Provide the [X, Y] coordinate of the cell's center where the given text is located.  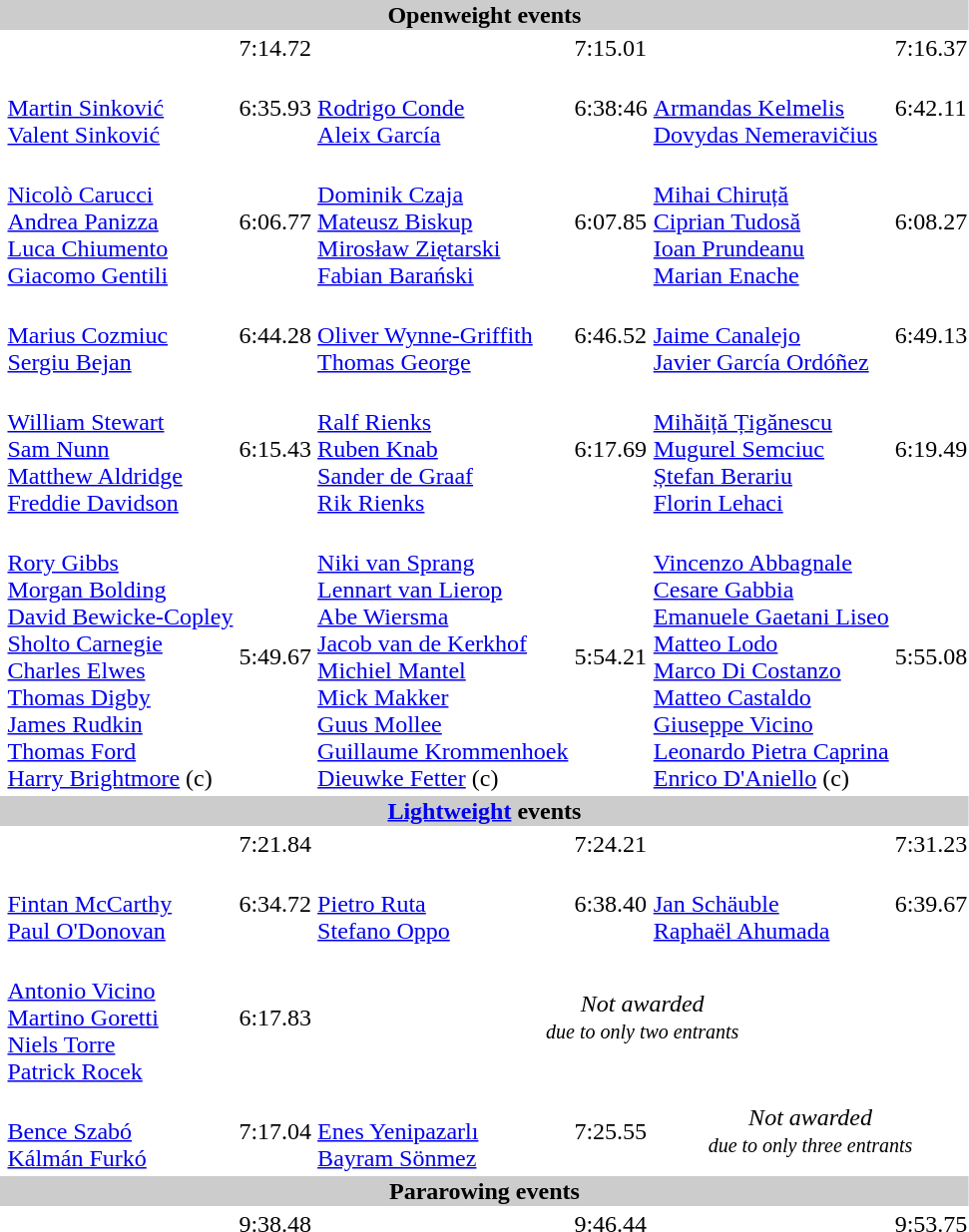
William StewartSam NunnMatthew AldridgeFreddie Davidson [120, 449]
6:46.52 [611, 335]
Rory GibbsMorgan BoldingDavid Bewicke-CopleySholto CarnegieCharles ElwesThomas DigbyJames RudkinThomas FordHarry Brightmore (c) [120, 656]
Niki van SprangLennart van LieropAbe WiersmaJacob van de KerkhofMichiel MantelMick MakkerGuus MolleeGuillaume KrommenhoekDieuwke Fetter (c) [443, 656]
Ralf RienksRuben KnabSander de GraafRik Rienks [443, 449]
6:15.43 [275, 449]
Openweight events [485, 15]
7:25.55 [611, 1131]
Martin SinkovićValent Sinković [120, 108]
Jan SchäubleRaphaël Ahumada [770, 904]
6:44.28 [275, 335]
5:55.08 [931, 656]
6:35.93 [275, 108]
Armandas KelmelisDovydas Nemeravičius [770, 108]
6:42.11 [931, 108]
Not awardeddue to only three entrants [810, 1131]
Antonio VicinoMartino GorettiNiels TorrePatrick Rocek [120, 1018]
Not awardeddue to only two entrants [643, 1018]
7:17.04 [275, 1131]
6:17.69 [611, 449]
Nicolò CarucciAndrea PanizzaLuca ChiumentoGiacomo Gentili [120, 221]
Pararowing events [485, 1191]
5:49.67 [275, 656]
Dominik CzajaMateusz BiskupMirosław ZiętarskiFabian Barański [443, 221]
Rodrigo CondeAleix García [443, 108]
Oliver Wynne-GriffithThomas George [443, 335]
6:39.67 [931, 904]
6:38:46 [611, 108]
6:17.83 [275, 1018]
7:14.72 [275, 48]
5:54.21 [611, 656]
Pietro RutaStefano Oppo [443, 904]
Mihăiță ȚigănescuMugurel SemciucȘtefan BerariuFlorin Lehaci [770, 449]
7:16.37 [931, 48]
6:49.13 [931, 335]
6:38.40 [611, 904]
6:07.85 [611, 221]
6:08.27 [931, 221]
7:21.84 [275, 844]
Mihai ChiruțăCiprian TudosăIoan PrundeanuMarian Enache [770, 221]
Marius CozmiucSergiu Bejan [120, 335]
Lightweight events [485, 811]
Jaime CanalejoJavier García Ordóñez [770, 335]
Fintan McCarthyPaul O'Donovan [120, 904]
6:06.77 [275, 221]
7:24.21 [611, 844]
7:31.23 [931, 844]
6:34.72 [275, 904]
7:15.01 [611, 48]
Enes YenipazarlıBayram Sönmez [443, 1131]
6:19.49 [931, 449]
Bence SzabóKálmán Furkó [120, 1131]
